Extract the [X, Y] coordinate from the center of the cell holding the provided text.  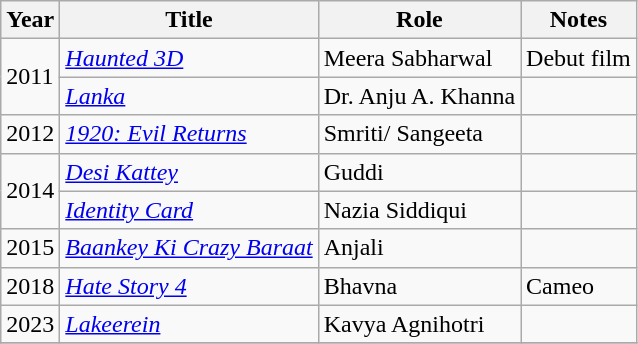
Year [30, 20]
2012 [30, 134]
Kavya Agnihotri [419, 324]
Meera Sabharwal [419, 58]
Debut film [579, 58]
2014 [30, 191]
Baankey Ki Crazy Baraat [189, 248]
Lanka [189, 96]
2018 [30, 286]
Role [419, 20]
Anjali [419, 248]
2023 [30, 324]
Nazia Siddiqui [419, 210]
Cameo [579, 286]
2015 [30, 248]
Notes [579, 20]
Desi Kattey [189, 172]
Title [189, 20]
Bhavna [419, 286]
2011 [30, 77]
Lakeerein [189, 324]
Dr. Anju A. Khanna [419, 96]
1920: Evil Returns [189, 134]
Smriti/ Sangeeta [419, 134]
Identity Card [189, 210]
Guddi [419, 172]
Hate Story 4 [189, 286]
Haunted 3D [189, 58]
